Search for the cell housing the specified text and yield its (X, Y) center coordinate. 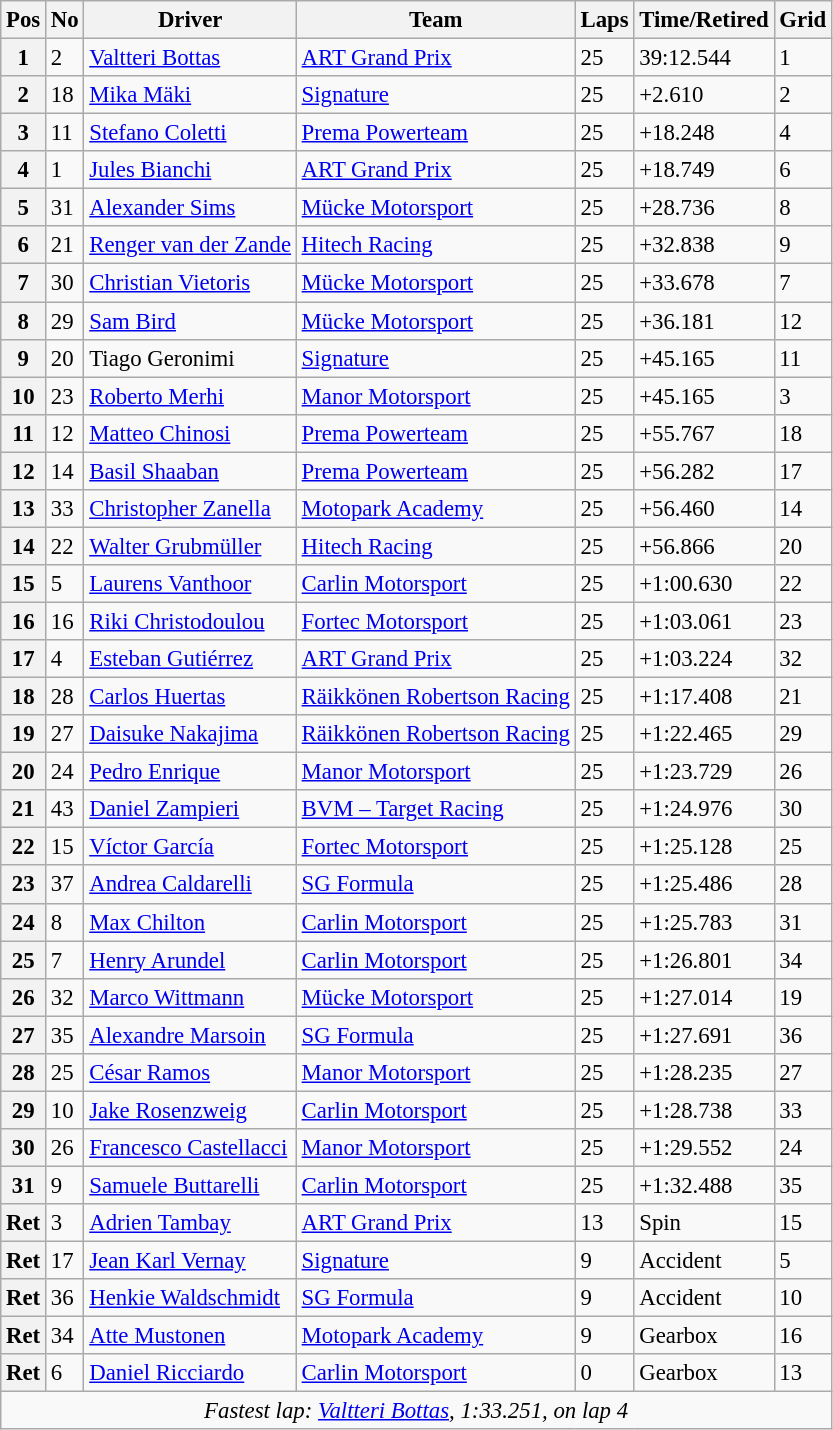
Walter Grubmüller (190, 546)
0 (604, 1373)
43 (65, 809)
+1:17.408 (704, 697)
Alexandre Marsoin (190, 1035)
+1:28.738 (704, 1110)
Víctor García (190, 847)
Henkie Waldschmidt (190, 1298)
+2.610 (704, 95)
Laps (604, 20)
+18.749 (704, 170)
Grid (802, 20)
Andrea Caldarelli (190, 885)
+1:29.552 (704, 1148)
Jules Bianchi (190, 170)
+1:28.235 (704, 1073)
+18.248 (704, 133)
Valtteri Bottas (190, 58)
+1:32.488 (704, 1185)
+1:03.224 (704, 659)
+1:25.783 (704, 922)
+1:27.691 (704, 1035)
Riki Christodoulou (190, 621)
Christopher Zanella (190, 509)
Atte Mustonen (190, 1336)
Sam Bird (190, 321)
Spin (704, 1223)
Basil Shaaban (190, 471)
Daniel Zampieri (190, 809)
39:12.544 (704, 58)
Roberto Merhi (190, 396)
Adrien Tambay (190, 1223)
+1:25.486 (704, 885)
+1:03.061 (704, 621)
+1:25.128 (704, 847)
Carlos Huertas (190, 697)
Renger van der Zande (190, 245)
Jake Rosenzweig (190, 1110)
+1:00.630 (704, 584)
+36.181 (704, 321)
Francesco Castellacci (190, 1148)
+55.767 (704, 433)
Mika Mäki (190, 95)
+56.282 (704, 471)
Daisuke Nakajima (190, 734)
Pedro Enrique (190, 772)
Daniel Ricciardo (190, 1373)
Stefano Coletti (190, 133)
Christian Vietoris (190, 283)
+1:23.729 (704, 772)
+56.866 (704, 546)
Samuele Buttarelli (190, 1185)
Team (436, 20)
Max Chilton (190, 922)
Matteo Chinosi (190, 433)
+28.736 (704, 208)
Time/Retired (704, 20)
37 (65, 885)
Tiago Geronimi (190, 358)
+56.460 (704, 509)
+1:24.976 (704, 809)
Esteban Gutiérrez (190, 659)
+32.838 (704, 245)
Marco Wittmann (190, 997)
No (65, 20)
+1:26.801 (704, 960)
Laurens Vanthoor (190, 584)
Henry Arundel (190, 960)
+33.678 (704, 283)
Jean Karl Vernay (190, 1261)
Pos (24, 20)
BVM – Target Racing (436, 809)
+1:27.014 (704, 997)
Fastest lap: Valtteri Bottas, 1:33.251, on lap 4 (416, 1411)
César Ramos (190, 1073)
Driver (190, 20)
Alexander Sims (190, 208)
+1:22.465 (704, 734)
